Search for the cell housing the specified text and yield its [x, y] center coordinate. 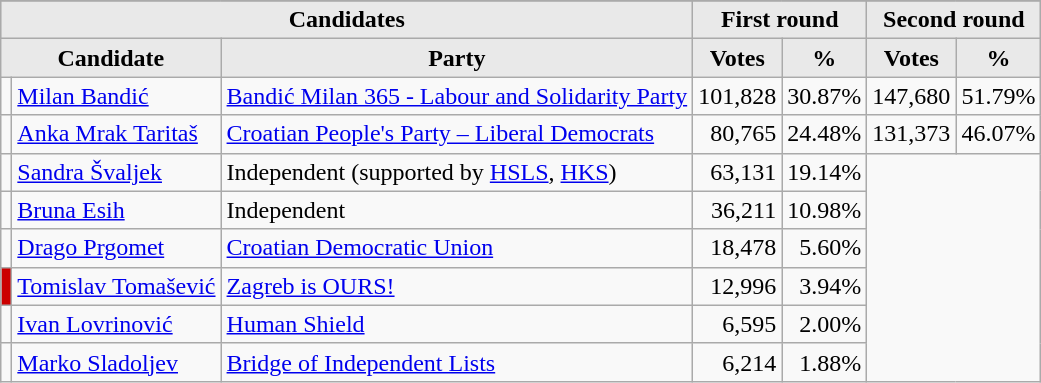
131,373 [912, 134]
63,131 [738, 172]
Ivan Lovrinović [116, 324]
51.79% [998, 96]
101,828 [738, 96]
First round [780, 20]
147,680 [912, 96]
12,996 [738, 286]
Anka Mrak Taritaš [116, 134]
24.48% [824, 134]
Tomislav Tomašević [116, 286]
80,765 [738, 134]
1.88% [824, 362]
19.14% [824, 172]
Bandić Milan 365 - Labour and Solidarity Party [457, 96]
2.00% [824, 324]
Party [457, 58]
5.60% [824, 248]
Bridge of Independent Lists [457, 362]
Independent [457, 210]
Milan Bandić [116, 96]
18,478 [738, 248]
Candidates [347, 20]
6,595 [738, 324]
Second round [954, 20]
Zagreb is OURS! [457, 286]
Sandra Švaljek [116, 172]
Candidate [111, 58]
Drago Prgomet [116, 248]
10.98% [824, 210]
Human Shield [457, 324]
3.94% [824, 286]
46.07% [998, 134]
36,211 [738, 210]
Croatian Democratic Union [457, 248]
30.87% [824, 96]
Independent (supported by HSLS, HKS) [457, 172]
6,214 [738, 362]
Croatian People's Party – Liberal Democrats [457, 134]
Bruna Esih [116, 210]
Marko Sladoljev [116, 362]
